Return the (x, y) coordinate for the center point of the cell that contains the specified text.  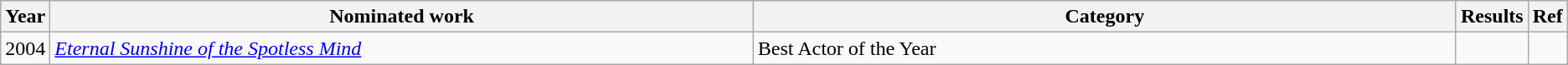
Eternal Sunshine of the Spotless Mind (402, 48)
Ref (1548, 17)
Nominated work (402, 17)
Results (1492, 17)
Year (25, 17)
Best Actor of the Year (1104, 48)
2004 (25, 48)
Category (1104, 17)
